Detect which cell encompasses the target text, then output its [x, y] center coordinate. 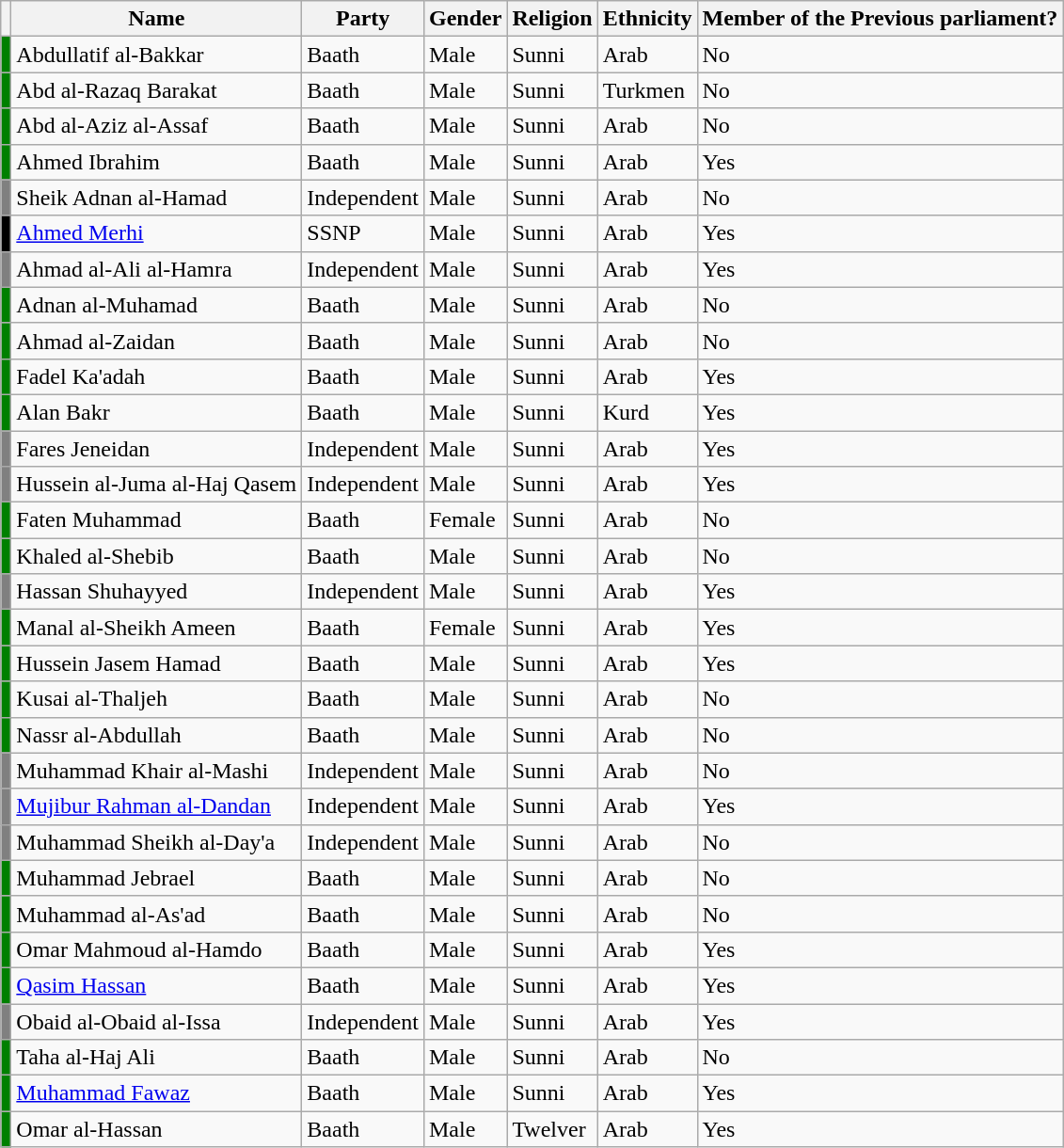
Ahmad al-Zaidan [156, 341]
Khaled al-Shebib [156, 556]
Obaid al-Obaid al-Issa [156, 1021]
Name [156, 19]
Hussein al-Juma al-Haj Qasem [156, 485]
SSNP [363, 233]
Taha al-Haj Ali [156, 1058]
Kusai al-Thaljeh [156, 699]
Ahmad al-Ali al-Hamra [156, 269]
Member of the Previous parliament? [881, 19]
Ahmed Merhi [156, 233]
Omar al-Hassan [156, 1129]
Faten Muhammad [156, 520]
Adnan al-Muhamad [156, 305]
Muhammad Fawaz [156, 1093]
Mujibur Rahman al-Dandan [156, 806]
Turkmen [647, 90]
Hassan Shuhayyed [156, 592]
Omar Mahmoud al-Hamdo [156, 949]
Kurd [647, 412]
Abdullatif al-Bakkar [156, 55]
Muhammad Jebrael [156, 878]
Twelver [552, 1129]
Manal al-Sheikh Ameen [156, 628]
Party [363, 19]
Muhammad Sheikh al-Day'a [156, 842]
Sheik Adnan al-Hamad [156, 198]
Alan Bakr [156, 412]
Hussein Jasem Hamad [156, 663]
Ethnicity [647, 19]
Muhammad Khair al-Mashi [156, 771]
Muhammad al-As'ad [156, 914]
Qasim Hassan [156, 985]
Ahmed Ibrahim [156, 162]
Fares Jeneidan [156, 449]
Fadel Ka'adah [156, 376]
Abd al-Aziz al-Assaf [156, 126]
Gender [465, 19]
Abd al-Razaq Barakat [156, 90]
Nassr al-Abdullah [156, 735]
Religion [552, 19]
